Output the [x, y] coordinate of the center of the cell containing the given text.  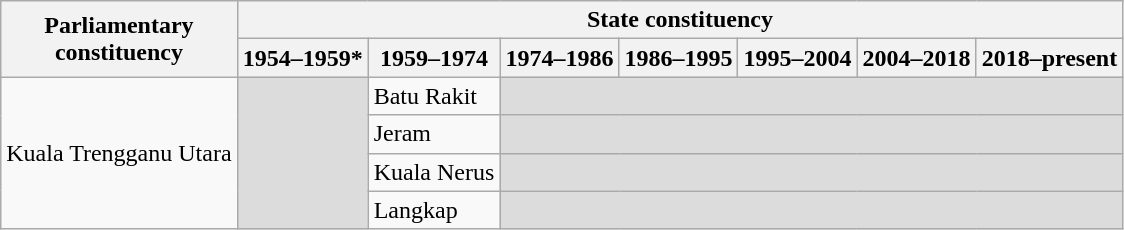
1959–1974 [434, 58]
1954–1959* [302, 58]
1986–1995 [678, 58]
Kuala Nerus [434, 172]
1974–1986 [560, 58]
2004–2018 [916, 58]
2018–present [1050, 58]
Langkap [434, 210]
1995–2004 [798, 58]
Parliamentaryconstituency [119, 39]
Batu Rakit [434, 96]
Jeram [434, 134]
Kuala Trengganu Utara [119, 153]
State constituency [680, 20]
